Locate the cell with the specified text and output its [x, y] center coordinate. 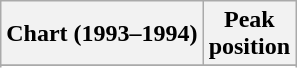
Peakposition [249, 34]
Chart (1993–1994) [102, 34]
